Find where the given text appears and provide that cell's center as [x, y] coordinate. 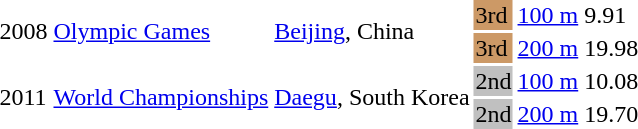
Daegu, South Korea [372, 98]
Beijing, China [372, 32]
World Championships [161, 98]
Olympic Games [161, 32]
